Locate the cell with the specified text and output its [x, y] center coordinate. 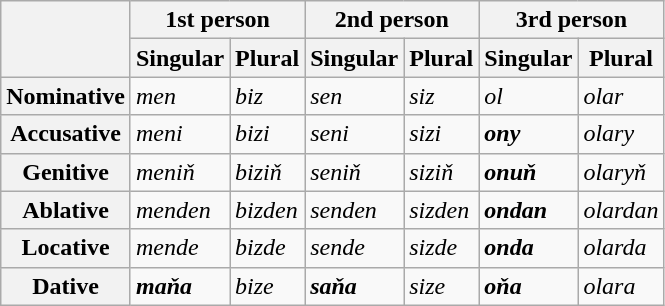
sen [354, 96]
bizden [268, 210]
biz [268, 96]
siz [442, 96]
olardan [621, 210]
ony [528, 134]
Ablative [66, 210]
sende [354, 248]
sizi [442, 134]
bizde [268, 248]
ondan [528, 210]
senden [354, 210]
saňa [354, 286]
Genitive [66, 172]
oňa [528, 286]
olarda [621, 248]
onda [528, 248]
maňa [180, 286]
olary [621, 134]
ol [528, 96]
onuň [528, 172]
meniň [180, 172]
mende [180, 248]
3rd person [572, 20]
bizi [268, 134]
size [442, 286]
biziň [268, 172]
Accusative [66, 134]
Locative [66, 248]
olara [621, 286]
seniň [354, 172]
meni [180, 134]
siziň [442, 172]
seni [354, 134]
2nd person [392, 20]
sizden [442, 210]
1st person [217, 20]
sizde [442, 248]
menden [180, 210]
olar [621, 96]
men [180, 96]
olaryň [621, 172]
bize [268, 286]
Nominative [66, 96]
Dative [66, 286]
